Capture the cell that displays the provided text and extract its [x, y] central coordinate. 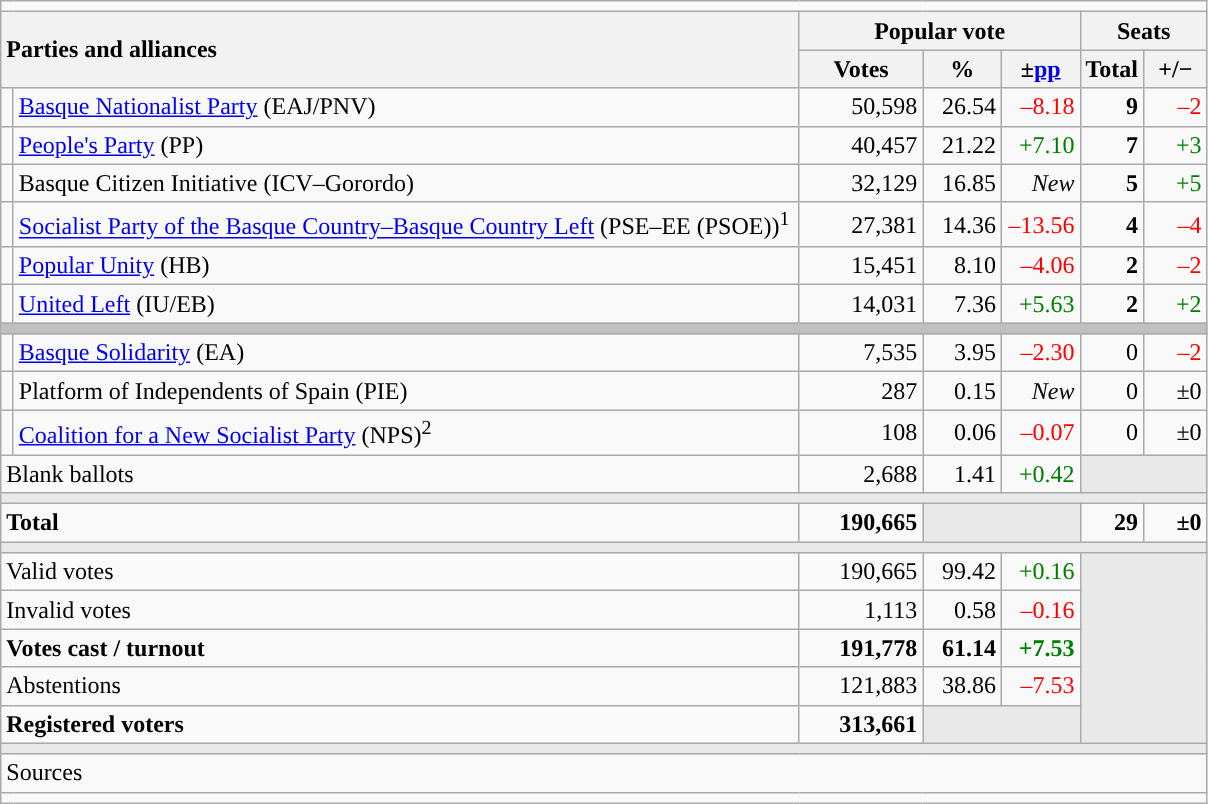
% [962, 69]
40,457 [861, 145]
7 [1112, 145]
Blank ballots [400, 474]
Valid votes [400, 572]
7.36 [962, 304]
Platform of Independents of Spain (PIE) [406, 391]
26.54 [962, 107]
32,129 [861, 183]
38.86 [962, 686]
Basque Nationalist Party (EAJ/PNV) [406, 107]
Popular Unity (HB) [406, 266]
–8.18 [1040, 107]
61.14 [962, 648]
Abstentions [400, 686]
8.10 [962, 266]
–0.16 [1040, 610]
+5.63 [1040, 304]
Sources [604, 773]
Basque Citizen Initiative (ICV–Gorordo) [406, 183]
0.58 [962, 610]
14,031 [861, 304]
–4 [1176, 224]
Seats [1144, 31]
9 [1112, 107]
313,661 [861, 724]
14.36 [962, 224]
3.95 [962, 353]
Invalid votes [400, 610]
–13.56 [1040, 224]
+0.42 [1040, 474]
15,451 [861, 266]
+7.10 [1040, 145]
–7.53 [1040, 686]
+0.16 [1040, 572]
–2.30 [1040, 353]
191,778 [861, 648]
50,598 [861, 107]
+2 [1176, 304]
Votes [861, 69]
2,688 [861, 474]
Registered voters [400, 724]
+3 [1176, 145]
0.15 [962, 391]
7,535 [861, 353]
Basque Solidarity (EA) [406, 353]
1,113 [861, 610]
27,381 [861, 224]
29 [1112, 523]
+/− [1176, 69]
–0.07 [1040, 432]
0.06 [962, 432]
United Left (IU/EB) [406, 304]
+7.53 [1040, 648]
Parties and alliances [400, 50]
People's Party (PP) [406, 145]
21.22 [962, 145]
5 [1112, 183]
287 [861, 391]
4 [1112, 224]
Votes cast / turnout [400, 648]
Socialist Party of the Basque Country–Basque Country Left (PSE–EE (PSOE))1 [406, 224]
108 [861, 432]
16.85 [962, 183]
121,883 [861, 686]
±pp [1040, 69]
99.42 [962, 572]
+5 [1176, 183]
1.41 [962, 474]
–4.06 [1040, 266]
Coalition for a New Socialist Party (NPS)2 [406, 432]
Popular vote [940, 31]
